Return (X, Y) of the center of cell containing provided text 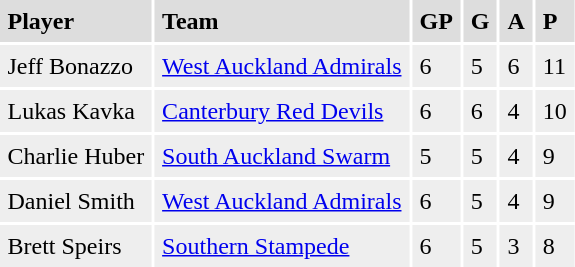
Canterbury Red Devils (282, 111)
Daniel Smith (76, 201)
Team (282, 21)
Lukas Kavka (76, 111)
10 (554, 111)
GP (436, 21)
3 (516, 246)
Brett Speirs (76, 246)
8 (554, 246)
Southern Stampede (282, 246)
Player (76, 21)
Charlie Huber (76, 156)
A (516, 21)
G (480, 21)
South Auckland Swarm (282, 156)
Jeff Bonazzo (76, 66)
11 (554, 66)
P (554, 21)
